Output the (x, y) coordinate of the center of the cell containing the given text.  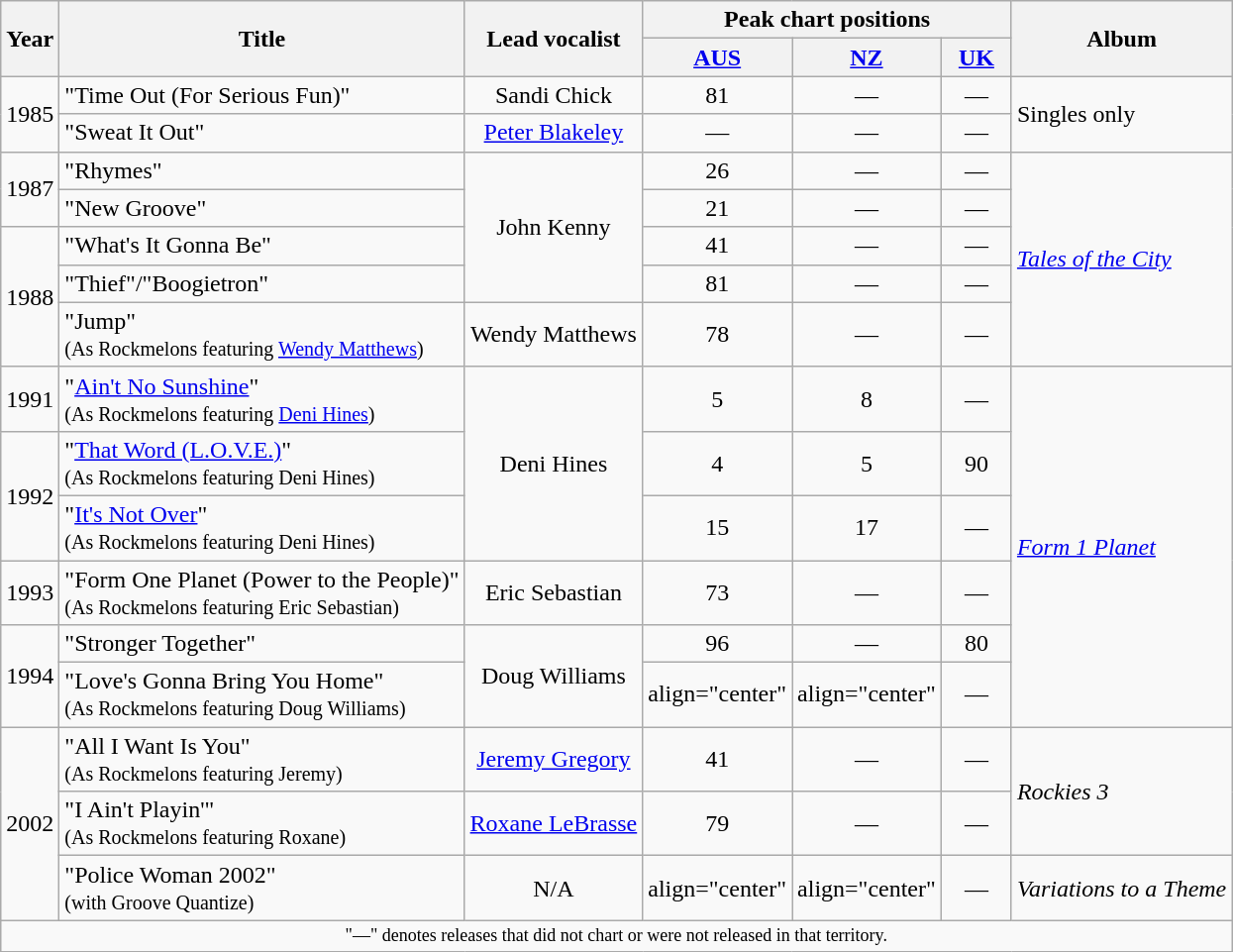
"Love's Gonna Bring You Home" (As Rockmelons featuring Doug Williams) (261, 695)
Rockies 3 (1121, 792)
Deni Hines (554, 464)
"It's Not Over" (As Rockmelons featuring Deni Hines) (261, 527)
2002 (30, 824)
21 (717, 208)
"That Word (L.O.V.E.)" (As Rockmelons featuring Deni Hines) (261, 464)
1991 (30, 398)
1987 (30, 189)
8 (868, 398)
Singles only (1121, 114)
Jeremy Gregory (554, 759)
Variations to a Theme (1121, 888)
96 (717, 644)
Lead vocalist (554, 39)
79 (717, 824)
Wendy Matthews (554, 335)
1993 (30, 592)
"Time Out (For Serious Fun)" (261, 95)
15 (717, 527)
"Rhymes" (261, 170)
73 (717, 592)
"Sweat It Out" (261, 133)
AUS (717, 57)
"Ain't No Sunshine" (As Rockmelons featuring Deni Hines) (261, 398)
Roxane LeBrasse (554, 824)
Eric Sebastian (554, 592)
Doug Williams (554, 676)
Tales of the City (1121, 260)
26 (717, 170)
80 (976, 644)
1988 (30, 297)
"Police Woman 2002" (with Groove Quantize) (261, 888)
UK (976, 57)
"Form One Planet (Power to the People)" (As Rockmelons featuring Eric Sebastian) (261, 592)
1985 (30, 114)
NZ (868, 57)
"New Groove" (261, 208)
4 (717, 464)
90 (976, 464)
1992 (30, 495)
"Thief"/"Boogietron" (261, 283)
Sandi Chick (554, 95)
17 (868, 527)
N/A (554, 888)
Year (30, 39)
"All I Want Is You"(As Rockmelons featuring Jeremy) (261, 759)
John Kenny (554, 227)
"I Ain't Playin'"(As Rockmelons featuring Roxane) (261, 824)
1994 (30, 676)
Peak chart positions (828, 20)
"Stronger Together" (261, 644)
78 (717, 335)
Form 1 Planet (1121, 547)
"What's It Gonna Be" (261, 246)
"—" denotes releases that did not chart or were not released in that territory. (616, 935)
"Jump" (As Rockmelons featuring Wendy Matthews) (261, 335)
Title (261, 39)
Album (1121, 39)
Peter Blakeley (554, 133)
